Scan for the cell matching the given text and deliver its [X, Y] coordinate at center. 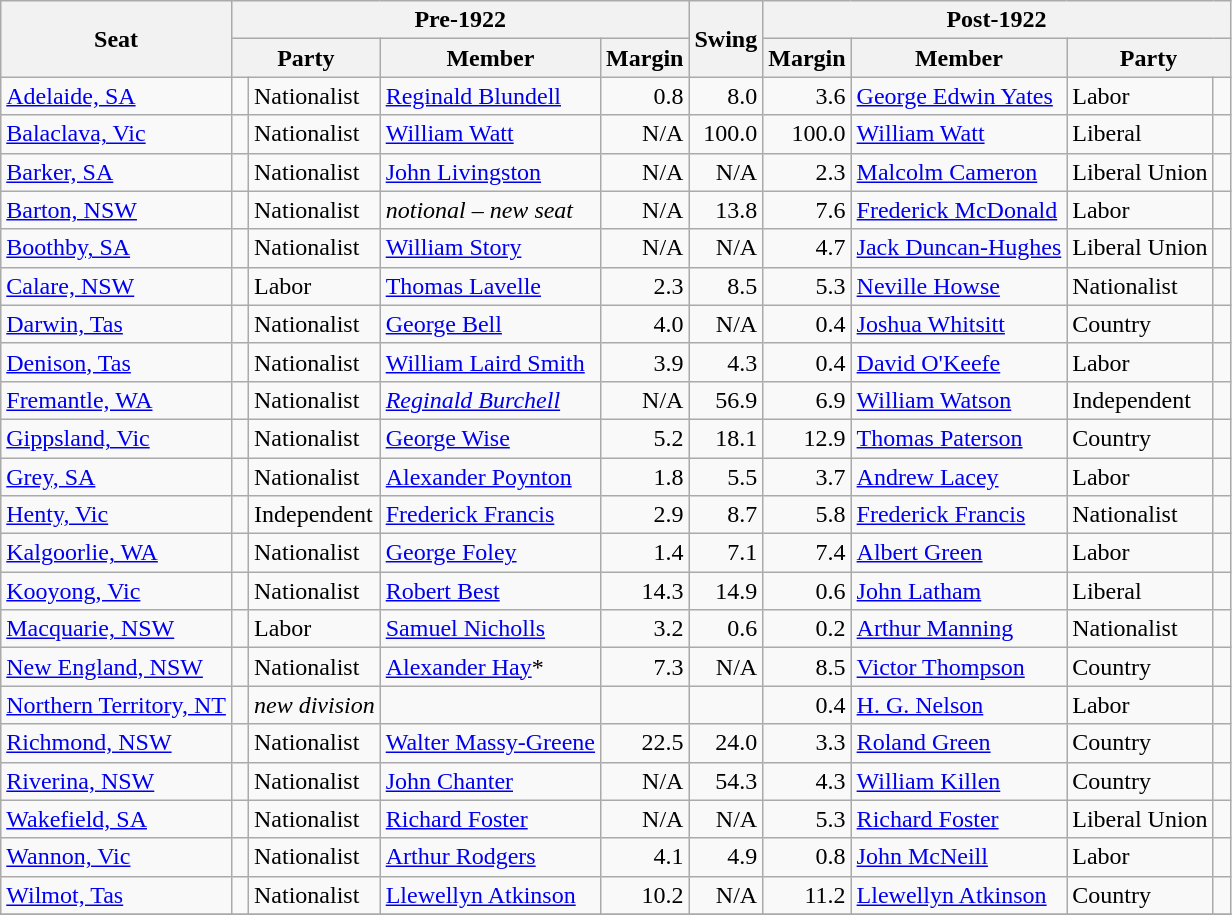
Samuel Nicholls [490, 629]
John McNeill [959, 857]
George Wise [490, 438]
10.2 [645, 895]
Roland Green [959, 743]
Robert Best [490, 591]
Fremantle, WA [116, 400]
Reginald Blundell [490, 96]
John Livingston [490, 172]
William Story [490, 248]
7.6 [807, 210]
Calare, NSW [116, 286]
George Bell [490, 324]
13.8 [726, 210]
3.2 [645, 629]
Balaclava, Vic [116, 134]
Grey, SA [116, 477]
Joshua Whitsitt [959, 324]
George Foley [490, 553]
Neville Howse [959, 286]
Wilmot, Tas [116, 895]
Gippsland, Vic [116, 438]
Denison, Tas [116, 362]
John Chanter [490, 781]
new division [314, 705]
Darwin, Tas [116, 324]
Adelaide, SA [116, 96]
H. G. Nelson [959, 705]
14.3 [645, 591]
56.9 [726, 400]
Alexander Poynton [490, 477]
Northern Territory, NT [116, 705]
54.3 [726, 781]
Malcolm Cameron [959, 172]
Jack Duncan-Hughes [959, 248]
3.6 [807, 96]
5.5 [726, 477]
8.7 [726, 515]
Andrew Lacey [959, 477]
1.8 [645, 477]
7.3 [645, 667]
George Edwin Yates [959, 96]
Kooyong, Vic [116, 591]
Barker, SA [116, 172]
8.0 [726, 96]
notional – new seat [490, 210]
Riverina, NSW [116, 781]
Post-1922 [996, 20]
6.9 [807, 400]
24.0 [726, 743]
Victor Thompson [959, 667]
Pre-1922 [460, 20]
12.9 [807, 438]
Frederick McDonald [959, 210]
11.2 [807, 895]
Thomas Paterson [959, 438]
14.9 [726, 591]
4.0 [645, 324]
New England, NSW [116, 667]
Albert Green [959, 553]
Alexander Hay* [490, 667]
2.9 [645, 515]
William Watson [959, 400]
Barton, NSW [116, 210]
Walter Massy-Greene [490, 743]
5.8 [807, 515]
John Latham [959, 591]
Henty, Vic [116, 515]
4.9 [726, 857]
Richmond, NSW [116, 743]
William Killen [959, 781]
1.4 [645, 553]
22.5 [645, 743]
Arthur Rodgers [490, 857]
7.4 [807, 553]
18.1 [726, 438]
Kalgoorlie, WA [116, 553]
Thomas Lavelle [490, 286]
3.7 [807, 477]
Swing [726, 39]
Wakefield, SA [116, 819]
Reginald Burchell [490, 400]
4.1 [645, 857]
3.9 [645, 362]
David O'Keefe [959, 362]
Macquarie, NSW [116, 629]
Boothby, SA [116, 248]
William Laird Smith [490, 362]
Seat [116, 39]
7.1 [726, 553]
Arthur Manning [959, 629]
0.2 [807, 629]
4.7 [807, 248]
3.3 [807, 743]
5.2 [645, 438]
Wannon, Vic [116, 857]
